Return [X, Y] of the center of cell containing provided text 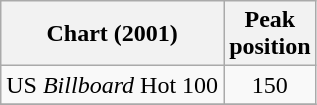
Peakposition [270, 34]
US Billboard Hot 100 [112, 85]
Chart (2001) [112, 34]
150 [270, 85]
